Return (x, y) of the center of cell containing provided text 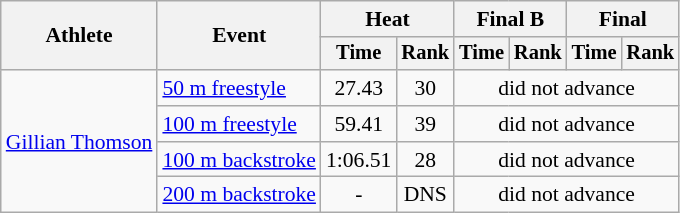
1:06.51 (358, 160)
100 m backstroke (239, 160)
Event (239, 36)
Athlete (80, 36)
100 m freestyle (239, 124)
DNS (425, 195)
39 (425, 124)
Final (623, 19)
27.43 (358, 88)
59.41 (358, 124)
200 m backstroke (239, 195)
- (358, 195)
Heat (388, 19)
30 (425, 88)
Final B (510, 19)
Gillian Thomson (80, 141)
28 (425, 160)
50 m freestyle (239, 88)
